Find where the given text appears and provide that cell's center as [X, Y] coordinate. 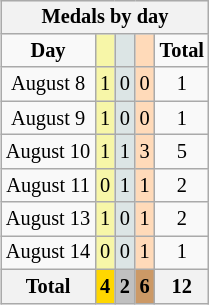
August 11 [48, 185]
Medals by day [105, 17]
Day [48, 51]
August 13 [48, 219]
August 10 [48, 152]
August 9 [48, 118]
August 14 [48, 253]
3 [145, 152]
4 [105, 286]
5 [182, 152]
12 [182, 286]
6 [145, 286]
August 8 [48, 84]
